Detect which cell encompasses the target text, then output its [x, y] center coordinate. 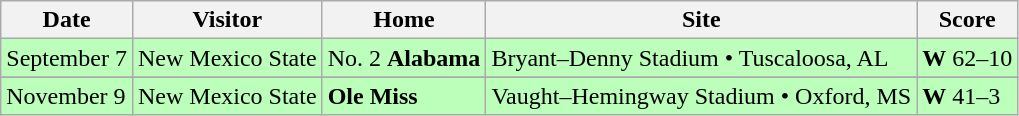
Ole Miss [404, 96]
Site [702, 20]
Visitor [227, 20]
September 7 [67, 58]
Vaught–Hemingway Stadium • Oxford, MS [702, 96]
No. 2 Alabama [404, 58]
Home [404, 20]
November 9 [67, 96]
Date [67, 20]
Bryant–Denny Stadium • Tuscaloosa, AL [702, 58]
W 62–10 [968, 58]
Score [968, 20]
W 41–3 [968, 96]
